Provide the (X, Y) coordinate of the cell's center where the given text is located.  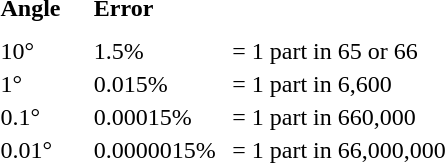
1.5% (141, 51)
0.00015% (141, 117)
0.015% (141, 85)
